Capture the cell that displays the provided text and extract its [x, y] central coordinate. 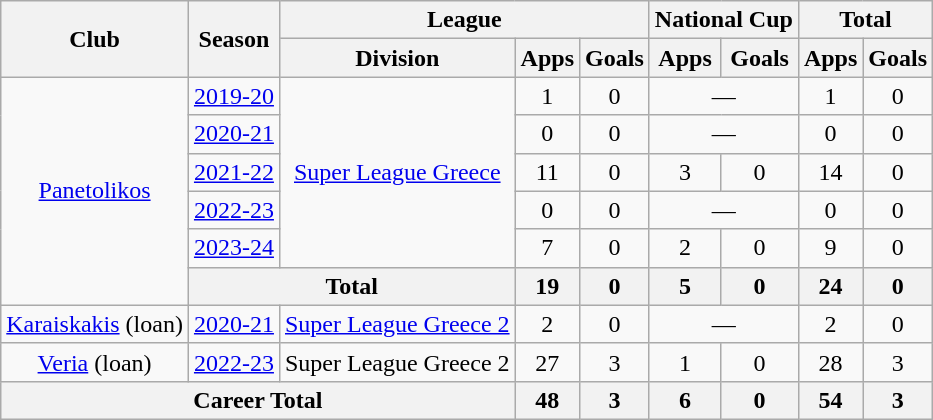
2019-20 [234, 96]
Career Total [258, 400]
League [464, 20]
Super League Greece [397, 172]
27 [547, 362]
54 [830, 400]
6 [685, 400]
Club [95, 39]
48 [547, 400]
Karaiskakis (loan) [95, 324]
14 [830, 172]
Veria (loan) [95, 362]
7 [547, 248]
24 [830, 286]
5 [685, 286]
Division [397, 58]
Panetolikos [95, 191]
2023-24 [234, 248]
19 [547, 286]
11 [547, 172]
National Cup [724, 20]
Season [234, 39]
28 [830, 362]
9 [830, 248]
2021-22 [234, 172]
